Output the [X, Y] coordinate of the center of the cell containing the given text.  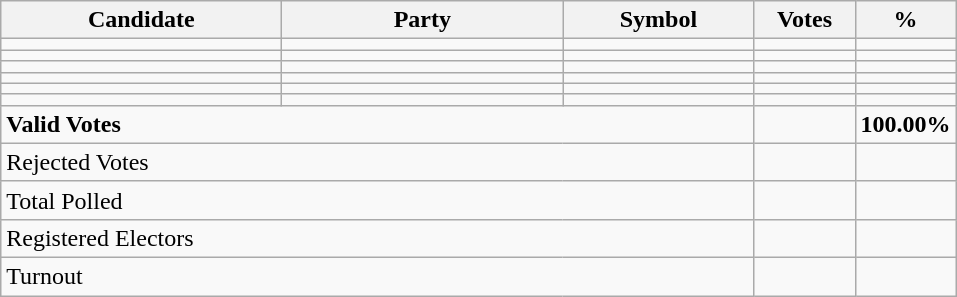
Party [422, 20]
Registered Electors [378, 238]
Rejected Votes [378, 162]
Total Polled [378, 200]
Valid Votes [378, 124]
% [906, 20]
100.00% [906, 124]
Turnout [378, 276]
Candidate [142, 20]
Symbol [658, 20]
Votes [804, 20]
